Pinpoint the cell where the given text exists, returning its [x, y] midpoint coordinate. 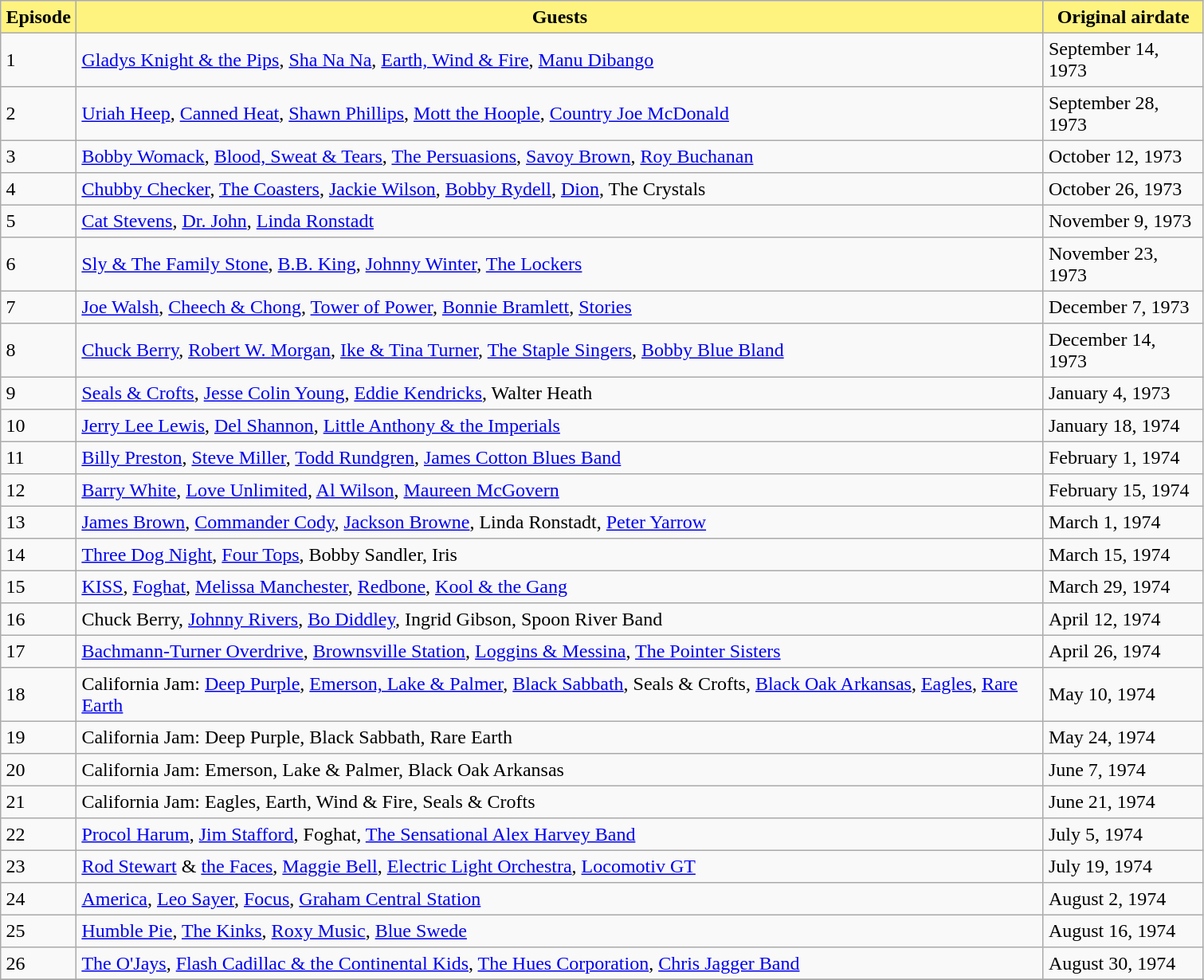
Procol Harum, Jim Stafford, Foghat, The Sensational Alex Harvey Band [560, 834]
February 15, 1974 [1124, 490]
Chubby Checker, The Coasters, Jackie Wilson, Bobby Rydell, Dion, The Crystals [560, 189]
California Jam: Deep Purple, Black Sabbath, Rare Earth [560, 737]
18 [38, 695]
Original airdate [1124, 17]
June 7, 1974 [1124, 770]
11 [38, 457]
January 18, 1974 [1124, 425]
Chuck Berry, Robert W. Morgan, Ike & Tina Turner, The Staple Singers, Bobby Blue Bland [560, 351]
September 28, 1973 [1124, 114]
3 [38, 156]
November 9, 1973 [1124, 221]
Gladys Knight & the Pips, Sha Na Na, Earth, Wind & Fire, Manu Dibango [560, 60]
24 [38, 899]
July 19, 1974 [1124, 866]
July 5, 1974 [1124, 834]
12 [38, 490]
America, Leo Sayer, Focus, Graham Central Station [560, 899]
1 [38, 60]
5 [38, 221]
August 30, 1974 [1124, 963]
California Jam: Emerson, Lake & Palmer, Black Oak Arkansas [560, 770]
Barry White, Love Unlimited, Al Wilson, Maureen McGovern [560, 490]
October 26, 1973 [1124, 189]
17 [38, 651]
Three Dog Night, Four Tops, Bobby Sandler, Iris [560, 555]
7 [38, 307]
Guests [560, 17]
May 10, 1974 [1124, 695]
26 [38, 963]
Episode [38, 17]
21 [38, 802]
December 14, 1973 [1124, 351]
December 7, 1973 [1124, 307]
May 24, 1974 [1124, 737]
22 [38, 834]
Bachmann-Turner Overdrive, Brownsville Station, Loggins & Messina, The Pointer Sisters [560, 651]
Joe Walsh, Cheech & Chong, Tower of Power, Bonnie Bramlett, Stories [560, 307]
April 12, 1974 [1124, 619]
Sly & The Family Stone, B.B. King, Johnny Winter, The Lockers [560, 265]
6 [38, 265]
Humble Pie, The Kinks, Roxy Music, Blue Swede [560, 931]
August 2, 1974 [1124, 899]
13 [38, 522]
4 [38, 189]
16 [38, 619]
Seals & Crofts, Jesse Colin Young, Eddie Kendricks, Walter Heath [560, 393]
March 29, 1974 [1124, 586]
October 12, 1973 [1124, 156]
20 [38, 770]
Jerry Lee Lewis, Del Shannon, Little Anthony & the Imperials [560, 425]
March 1, 1974 [1124, 522]
Cat Stevens, Dr. John, Linda Ronstadt [560, 221]
Uriah Heep, Canned Heat, Shawn Phillips, Mott the Hoople, Country Joe McDonald [560, 114]
January 4, 1973 [1124, 393]
23 [38, 866]
19 [38, 737]
April 26, 1974 [1124, 651]
2 [38, 114]
8 [38, 351]
KISS, Foghat, Melissa Manchester, Redbone, Kool & the Gang [560, 586]
Chuck Berry, Johnny Rivers, Bo Diddley, Ingrid Gibson, Spoon River Band [560, 619]
15 [38, 586]
The O'Jays, Flash Cadillac & the Continental Kids, The Hues Corporation, Chris Jagger Band [560, 963]
California Jam: Deep Purple, Emerson, Lake & Palmer, Black Sabbath, Seals & Crofts, Black Oak Arkansas, Eagles, Rare Earth [560, 695]
James Brown, Commander Cody, Jackson Browne, Linda Ronstadt, Peter Yarrow [560, 522]
14 [38, 555]
August 16, 1974 [1124, 931]
September 14, 1973 [1124, 60]
Rod Stewart & the Faces, Maggie Bell, Electric Light Orchestra, Locomotiv GT [560, 866]
Billy Preston, Steve Miller, Todd Rundgren, James Cotton Blues Band [560, 457]
9 [38, 393]
10 [38, 425]
Bobby Womack, Blood, Sweat & Tears, The Persuasions, Savoy Brown, Roy Buchanan [560, 156]
February 1, 1974 [1124, 457]
25 [38, 931]
November 23, 1973 [1124, 265]
California Jam: Eagles, Earth, Wind & Fire, Seals & Crofts [560, 802]
March 15, 1974 [1124, 555]
June 21, 1974 [1124, 802]
